Locate the cell with the specified text and output its [X, Y] center coordinate. 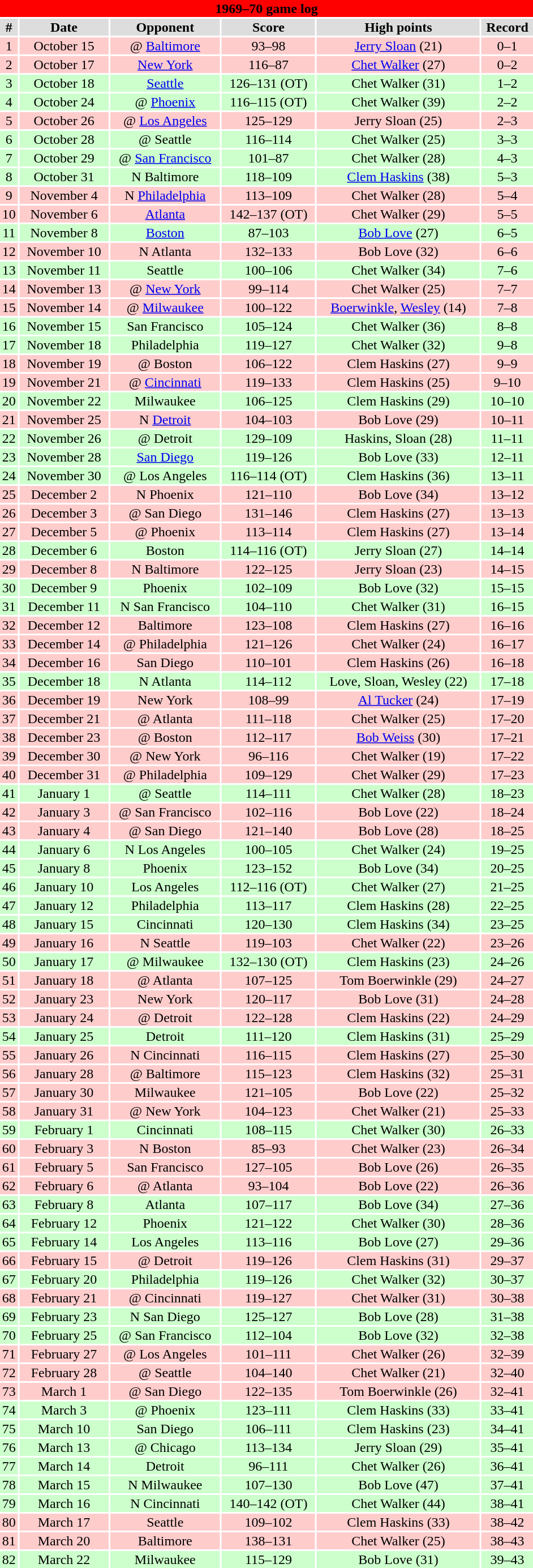
53 [9, 1018]
62 [9, 1186]
14–14 [507, 550]
November 14 [65, 307]
26–33 [507, 1130]
116–114 (OT) [268, 476]
49 [9, 943]
115–129 [268, 1560]
N Milwaukee [165, 1485]
32–38 [507, 1335]
112–116 (OT) [268, 887]
Chet Walker (23) [398, 1148]
March 16 [65, 1503]
October 31 [65, 177]
N Detroit [165, 420]
38–42 [507, 1522]
Bob Love (26) [398, 1167]
6–5 [507, 233]
70 [9, 1335]
34 [9, 663]
32–40 [507, 1373]
Haskins, Sloan (28) [398, 438]
100–106 [268, 270]
Record [507, 27]
@ Chicago [165, 1447]
108–115 [268, 1130]
October 15 [65, 46]
122–128 [268, 1018]
29–36 [507, 1242]
138–131 [268, 1541]
21 [9, 420]
99–114 [268, 289]
131–146 [268, 513]
December 11 [65, 606]
Tom Boerwinkle (26) [398, 1391]
44 [9, 849]
114–112 [268, 681]
111–120 [268, 1036]
32–41 [507, 1391]
26–34 [507, 1148]
14–15 [507, 569]
35–41 [507, 1447]
16–15 [507, 606]
24–29 [507, 1018]
104–123 [268, 1111]
77 [9, 1466]
121–110 [268, 494]
104–140 [268, 1373]
34–41 [507, 1429]
N Boston [165, 1148]
102–109 [268, 588]
107–125 [268, 980]
March 15 [65, 1485]
Al Tucker (24) [398, 700]
Chet Walker (34) [398, 270]
November 4 [65, 195]
116–87 [268, 65]
January 23 [65, 999]
60 [9, 1148]
100–105 [268, 849]
113–134 [268, 1447]
11 [9, 233]
122–125 [268, 569]
December 8 [65, 569]
December 6 [65, 550]
114–111 [268, 793]
Clem Haskins (22) [398, 1018]
December 16 [65, 663]
February 23 [65, 1317]
October 18 [65, 83]
Chet Walker (39) [398, 102]
January 26 [65, 1055]
38–41 [507, 1503]
37–41 [507, 1485]
15 [9, 307]
16–17 [507, 644]
October 17 [65, 65]
106–125 [268, 401]
12 [9, 251]
February 3 [65, 1148]
32 [9, 625]
10 [9, 214]
January 10 [65, 887]
February 25 [65, 1335]
March 3 [65, 1410]
9–8 [507, 345]
36 [9, 700]
12–11 [507, 457]
November 22 [65, 401]
123–152 [268, 868]
Date [65, 27]
35 [9, 681]
Jerry Sloan (21) [398, 46]
85–93 [268, 1148]
Chet Walker (19) [398, 756]
15–15 [507, 588]
47 [9, 905]
45 [9, 868]
November 6 [65, 214]
February 8 [65, 1204]
11–11 [507, 438]
Bob Love (29) [398, 420]
71 [9, 1354]
December 21 [65, 719]
46 [9, 887]
Jerry Sloan (29) [398, 1447]
7–8 [507, 307]
127–105 [268, 1167]
81 [9, 1541]
November 11 [65, 270]
119–103 [268, 943]
33 [9, 644]
142–137 (OT) [268, 214]
November 15 [65, 326]
# [9, 27]
January 24 [65, 1018]
Jerry Sloan (25) [398, 121]
December 14 [65, 644]
20–25 [507, 868]
69 [9, 1317]
10–11 [507, 420]
N San Francisco [165, 606]
13–14 [507, 532]
January 8 [65, 868]
January 28 [65, 1074]
113–114 [268, 532]
25–29 [507, 1036]
November 19 [65, 364]
93–98 [268, 46]
30 [9, 588]
18–23 [507, 793]
61 [9, 1167]
5 [9, 121]
23–26 [507, 943]
20 [9, 401]
9–10 [507, 382]
79 [9, 1503]
121–140 [268, 831]
7–7 [507, 289]
November 18 [65, 345]
93–104 [268, 1186]
13 [9, 270]
Love, Sloan, Wesley (22) [398, 681]
7–6 [507, 270]
52 [9, 999]
February 5 [65, 1167]
Clem Haskins (32) [398, 1074]
42 [9, 812]
37 [9, 719]
22–25 [507, 905]
39 [9, 756]
N Phoenix [165, 494]
6 [9, 139]
February 27 [65, 1354]
21–25 [507, 887]
25 [9, 494]
24–27 [507, 980]
121–122 [268, 1223]
17 [9, 345]
1969–70 game log [266, 8]
17–20 [507, 719]
Clem Haskins (26) [398, 663]
December 3 [65, 513]
January 16 [65, 943]
101–87 [268, 158]
Tom Boerwinkle (29) [398, 980]
March 20 [65, 1541]
1 [9, 46]
14 [9, 289]
Clem Haskins (36) [398, 476]
29–37 [507, 1261]
25–30 [507, 1055]
7 [9, 158]
26 [9, 513]
56 [9, 1074]
9–9 [507, 364]
68 [9, 1298]
36–41 [507, 1466]
123–111 [268, 1410]
December 9 [65, 588]
January 31 [65, 1111]
38 [9, 737]
39–43 [507, 1560]
December 30 [65, 756]
65 [9, 1242]
33–41 [507, 1410]
109–129 [268, 775]
October 28 [65, 139]
November 30 [65, 476]
March 17 [65, 1522]
106–122 [268, 364]
December 5 [65, 532]
116–115 (OT) [268, 102]
October 26 [65, 121]
Clem Haskins (38) [398, 177]
50 [9, 962]
5–3 [507, 177]
December 12 [65, 625]
November 13 [65, 289]
122–135 [268, 1391]
November 10 [65, 251]
113–116 [268, 1242]
January 4 [65, 831]
February 1 [65, 1130]
1–2 [507, 83]
December 19 [65, 700]
Jerry Sloan (27) [398, 550]
100–122 [268, 307]
16 [9, 326]
Clem Haskins (25) [398, 382]
80 [9, 1522]
30–38 [507, 1298]
March 22 [65, 1560]
30–37 [507, 1279]
78 [9, 1485]
13–11 [507, 476]
112–117 [268, 737]
February 14 [65, 1242]
55 [9, 1055]
16–18 [507, 663]
January 30 [65, 1092]
February 12 [65, 1223]
109–102 [268, 1522]
26–35 [507, 1167]
N Philadelphia [165, 195]
41 [9, 793]
102–116 [268, 812]
115–123 [268, 1074]
67 [9, 1279]
Clem Haskins (29) [398, 401]
64 [9, 1223]
114–116 (OT) [268, 550]
24–26 [507, 962]
23 [9, 457]
66 [9, 1261]
113–117 [268, 905]
2–3 [507, 121]
113–109 [268, 195]
58 [9, 1111]
96–111 [268, 1466]
24–28 [507, 999]
5–4 [507, 195]
January 25 [65, 1036]
132–133 [268, 251]
51 [9, 980]
40 [9, 775]
104–103 [268, 420]
October 29 [65, 158]
28 [9, 550]
Chet Walker (22) [398, 943]
N Seattle [165, 943]
25–33 [507, 1111]
57 [9, 1092]
Score [268, 27]
March 1 [65, 1391]
January 12 [65, 905]
31 [9, 606]
82 [9, 1560]
Chet Walker (44) [398, 1503]
February 21 [65, 1298]
107–130 [268, 1485]
October 24 [65, 102]
November 8 [65, 233]
96–116 [268, 756]
111–118 [268, 719]
132–130 (OT) [268, 962]
N Los Angeles [165, 849]
74 [9, 1410]
17–23 [507, 775]
125–129 [268, 121]
Jerry Sloan (23) [398, 569]
23–25 [507, 924]
8 [9, 177]
104–110 [268, 606]
10–10 [507, 401]
38–43 [507, 1541]
January 17 [65, 962]
126–131 (OT) [268, 83]
112–104 [268, 1335]
120–117 [268, 999]
2–2 [507, 102]
76 [9, 1447]
March 13 [65, 1447]
108–99 [268, 700]
4 [9, 102]
17–22 [507, 756]
2 [9, 65]
February 20 [65, 1279]
December 18 [65, 681]
13–13 [507, 513]
18 [9, 364]
March 10 [65, 1429]
January 6 [65, 849]
48 [9, 924]
Boerwinkle, Wesley (14) [398, 307]
Clem Haskins (34) [398, 924]
January 15 [65, 924]
January 3 [65, 812]
November 26 [65, 438]
87–103 [268, 233]
125–127 [268, 1317]
129–109 [268, 438]
17–19 [507, 700]
31–38 [507, 1317]
4–3 [507, 158]
19–25 [507, 849]
101–111 [268, 1354]
116–114 [268, 139]
121–105 [268, 1092]
19 [9, 382]
December 31 [65, 775]
32–39 [507, 1354]
Bob Love (33) [398, 457]
118–109 [268, 177]
28–36 [507, 1223]
17–18 [507, 681]
March 14 [65, 1466]
25–31 [507, 1074]
December 2 [65, 494]
8–8 [507, 326]
22 [9, 438]
17–21 [507, 737]
18–24 [507, 812]
Opponent [165, 27]
13–12 [507, 494]
January 18 [65, 980]
High points [398, 27]
119–133 [268, 382]
72 [9, 1373]
February 6 [65, 1186]
9 [9, 195]
107–117 [268, 1204]
105–124 [268, 326]
February 15 [65, 1261]
November 21 [65, 382]
43 [9, 831]
120–130 [268, 924]
February 28 [65, 1373]
27–36 [507, 1204]
116–115 [268, 1055]
59 [9, 1130]
123–108 [268, 625]
January 1 [65, 793]
25–32 [507, 1092]
3–3 [507, 139]
73 [9, 1391]
18–25 [507, 831]
Bob Weiss (30) [398, 737]
29 [9, 569]
Chet Walker (36) [398, 326]
0–1 [507, 46]
26–36 [507, 1186]
16–16 [507, 625]
140–142 (OT) [268, 1503]
N San Diego [165, 1317]
3 [9, 83]
54 [9, 1036]
Clem Haskins (28) [398, 905]
110–101 [268, 663]
December 23 [65, 737]
24 [9, 476]
121–126 [268, 644]
106–111 [268, 1429]
November 25 [65, 420]
0–2 [507, 65]
27 [9, 532]
November 28 [65, 457]
75 [9, 1429]
6–6 [507, 251]
Bob Love (47) [398, 1485]
63 [9, 1204]
5–5 [507, 214]
